Return (X, Y) of the center of cell containing provided text 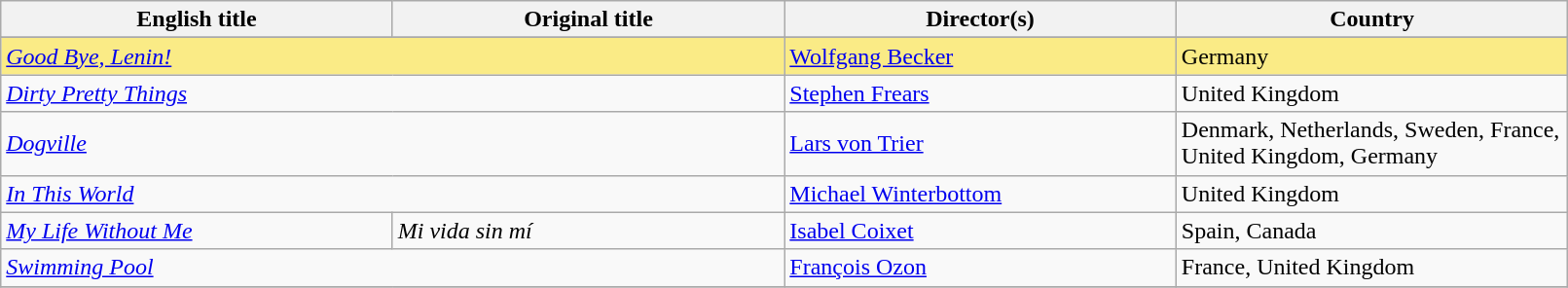
Denmark, Netherlands, Sweden, France, United Kingdom, Germany (1372, 144)
Lars von Trier (981, 144)
Country (1372, 19)
Director(s) (981, 19)
English title (197, 19)
Mi vida sin mí (588, 231)
Dirty Pretty Things (393, 93)
Dogville (393, 144)
Isabel Coixet (981, 231)
France, United Kingdom (1372, 268)
Swimming Pool (393, 268)
In This World (393, 194)
Germany (1372, 56)
Michael Winterbottom (981, 194)
Stephen Frears (981, 93)
Spain, Canada (1372, 231)
Good Bye, Lenin! (393, 56)
François Ozon (981, 268)
Wolfgang Becker (981, 56)
Original title (588, 19)
My Life Without Me (197, 231)
